Output the (x, y) coordinate of the center of the cell containing the given text.  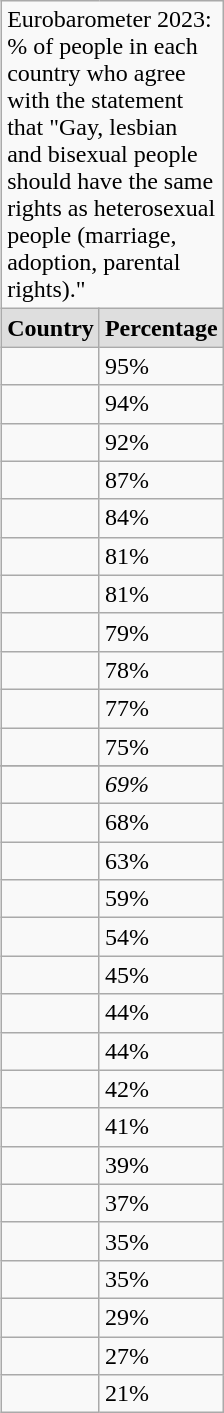
79% (161, 632)
63% (161, 861)
84% (161, 518)
94% (161, 404)
39% (161, 1165)
87% (161, 480)
Percentage (161, 328)
78% (161, 670)
95% (161, 366)
Country (51, 328)
75% (161, 747)
42% (161, 1089)
45% (161, 975)
27% (161, 1355)
21% (161, 1394)
41% (161, 1127)
29% (161, 1317)
69% (161, 785)
77% (161, 708)
92% (161, 442)
37% (161, 1203)
59% (161, 899)
54% (161, 937)
68% (161, 823)
